Identify which cell holds the provided text, then report its (x, y) central coordinate. 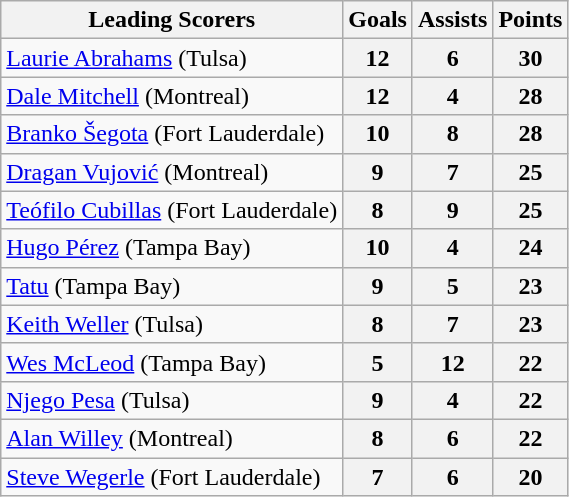
Alan Willey (Montreal) (172, 438)
Dale Mitchell (Montreal) (172, 96)
Laurie Abrahams (Tulsa) (172, 58)
Keith Weller (Tulsa) (172, 324)
Assists (452, 20)
Points (530, 20)
Leading Scorers (172, 20)
Hugo Pérez (Tampa Bay) (172, 248)
30 (530, 58)
24 (530, 248)
Wes McLeod (Tampa Bay) (172, 362)
Goals (378, 20)
Branko Šegota (Fort Lauderdale) (172, 134)
Steve Wegerle (Fort Lauderdale) (172, 477)
Njego Pesa (Tulsa) (172, 400)
Dragan Vujović (Montreal) (172, 172)
20 (530, 477)
Tatu (Tampa Bay) (172, 286)
Teófilo Cubillas (Fort Lauderdale) (172, 210)
